For the text-containing cell, return its midpoint in (x, y) coordinate format. 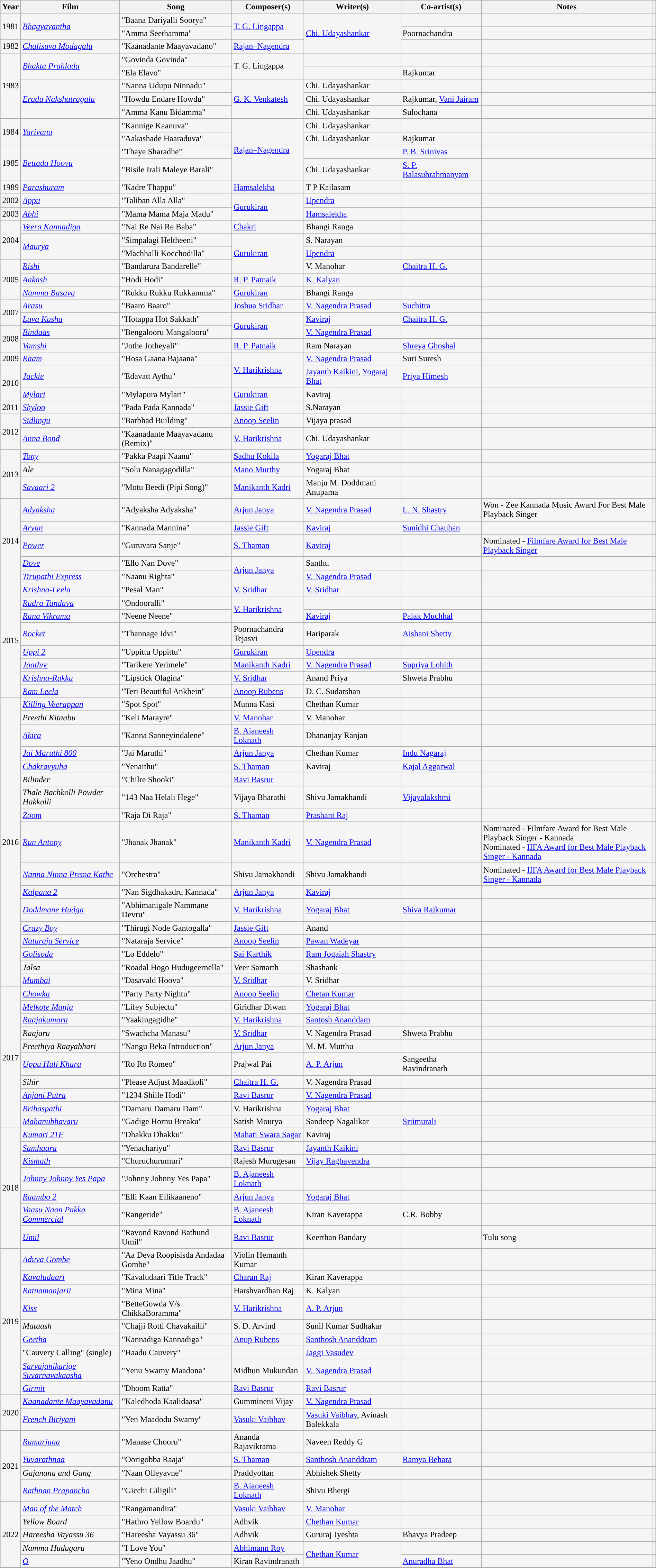
"Govinda Govinda" (176, 60)
Co-artist(s) (441, 7)
Satish Mourya (268, 1121)
Shivu Bhergi (352, 1490)
Bhakta Prahlada (70, 66)
Joshua Sridhar (268, 306)
Kaanadante Maayavadanu (70, 1401)
Nominated - Filmfare Award for Best Male Playback Singer (567, 545)
"Dasavald Hoova" (176, 981)
"Oorigobba Raaja" (176, 1460)
"Elli Kaan Ellikaaneno" (176, 1197)
"Machhalli Kocchodilla" (176, 253)
Arasu (70, 306)
Won - Zee Kannada Music Award For Best Male Playback Singer (567, 510)
"Aakashade Haaraduva" (176, 138)
"Ello Nan Dove" (176, 563)
"Roadal Hogo Hudugeernella" (176, 967)
Chowka (70, 994)
"Simpalagi Heltheeni" (176, 240)
Giridhar Diwan (268, 1007)
Veera Kannadiga (70, 227)
Sulochana (441, 112)
2012 (10, 432)
2021 (10, 1466)
Bindaas (70, 332)
Praddyottan (268, 1473)
1984 (10, 132)
Priya Himesh (441, 376)
"Kaanadante Maayavadano" (176, 46)
Naveen Reddy G (352, 1442)
"Ravond Ravond Bathund Umil" (176, 1237)
Mano Murthy (268, 470)
"Kaanadante Maayavadanu (Remix)" (176, 439)
2020 (10, 1412)
2010 (10, 383)
1981 (10, 27)
Lava Kusha (70, 319)
"Mama Mama Maja Madu" (176, 214)
Jai Maruthi 800 (70, 753)
2002 (10, 201)
Brihaspathi (70, 1108)
"Mina Mina" (176, 1291)
Anjani Putra (70, 1095)
"Hodi Hodi" (176, 280)
Uppu Huli Khara (70, 1064)
L. N. Shastry (441, 510)
1983 (10, 86)
Keerthan Bandary (352, 1237)
"Spot Spot" (176, 704)
Poornachandra Tejasvi (268, 634)
Adyaksha (70, 510)
Bilinder (70, 780)
Ram Jogaiah Shastry (352, 954)
Maurya (70, 247)
Jalsa (70, 967)
Chakri (268, 227)
Gururaj Jyeshta (352, 1535)
"Nataraja Service" (176, 941)
Mahati Swara Sagar (268, 1134)
Kiss (70, 1309)
Johnny Johnny Yes Papa (70, 1179)
Appu (70, 201)
"Hotappa Hot Sakkath" (176, 319)
Ratnamanjarii (70, 1291)
Gajanana and Gang (70, 1473)
Rajesh Murugesan (268, 1161)
P. B. Srinivas (441, 152)
G. K. Venkatesh (268, 99)
Nataraja Service (70, 941)
Tony (70, 456)
"Dhoom Ratta" (176, 1388)
Sihir (70, 1082)
2008 (10, 339)
"Keli Marayre" (176, 718)
Melkote Manja (70, 1007)
Vijay Raghavendra (352, 1161)
Kajal Aggarwal (441, 766)
"Yenachariyu" (176, 1148)
Yellow Board (70, 1522)
Tulu song (567, 1237)
Yuvarathnaa (70, 1460)
"Pada Pada Kannada" (176, 408)
Jaggi Vasudev (352, 1352)
Chetan Kumar (352, 994)
Samhaara (70, 1148)
Abhimann Roy (268, 1548)
"Yenaithu" (176, 766)
Supriya Lohith (441, 665)
Nominated - Filmfare Award for Best Male Playback Singer - Kannada Nominated - IIFA Award for Best Male Playback Singer - Kannada (567, 842)
Ale (70, 470)
2009 (10, 358)
2007 (10, 312)
2005 (10, 280)
Thale Bachkolli Powder Hakkolli (70, 797)
"Ondooralli" (176, 603)
"Haadu Cauvery" (176, 1352)
Santosh Ananddam (352, 1020)
Power (70, 545)
Yarivanu (70, 132)
"Nanna Udupu Ninnadu" (176, 86)
"Naanu Righta" (176, 576)
Crazy Boy (70, 928)
"Nangu Beka Introduction" (176, 1046)
Ananda Rajavikrama (268, 1442)
C.R. Bobby (441, 1214)
Prajwal Pai (268, 1064)
"Chajji Rotti Chavakailli" (176, 1326)
Gummineni Vijay (268, 1401)
Sadhu Kokila (268, 456)
Jayanth Kaikini, Yogaraj Bhat (352, 376)
"Tarikere Yerimele" (176, 665)
Tirupathi Express (70, 576)
"Naan Olleyavne" (176, 1473)
Mumbai (70, 981)
Doddmane Hudga (70, 910)
Geetha (70, 1339)
2013 (10, 474)
"Kanna Sanneyindalene" (176, 736)
2014 (10, 541)
"Kannige Kaanuva" (176, 125)
"Yaakingagidhe" (176, 1020)
Kavaludaari (70, 1277)
"Rukku Rukku Rukkamma" (176, 293)
Akira (70, 736)
"Thannage Idvi" (176, 634)
Aryan (70, 528)
"Ela Elavo" (176, 73)
Umil (70, 1237)
"Kaledhoda Kaalidaasa" (176, 1401)
"Hathro Yellow Boardu" (176, 1522)
Sidlingu (70, 421)
Vamshi (70, 345)
Bhavya Pradeep (441, 1535)
2003 (10, 214)
"Teri Beautiful Ankhein" (176, 691)
Bettada Hoovu (70, 163)
French Biriyani (70, 1419)
2017 (10, 1058)
Parashuram (70, 188)
"Cauvery Calling" (single) (70, 1352)
"Dhakku Dhakku" (176, 1134)
"Neene Neene" (176, 616)
"Kannada Mannina" (176, 528)
2018 (10, 1188)
"Thaye Sharadhe" (176, 152)
Veer Samarth (268, 967)
"BetteGowda V/s ChikkaBoramma" (176, 1309)
Run Antony (70, 842)
Anna Bond (70, 439)
Palak Muchhal (441, 616)
2016 (10, 842)
Raambo 2 (70, 1197)
"Johnny Johnny Yes Papa" (176, 1179)
S. P. Balasubrahmanyam (441, 170)
Shashank (352, 967)
"Howdu Endare Howdu" (176, 99)
Killing Veerappan (70, 704)
Film (70, 7)
Rudra Tandava (70, 603)
O (70, 1561)
S. D. Arvind (268, 1326)
M. M. Mutthu (352, 1046)
"Rangamandira" (176, 1508)
Suri Suresh (441, 358)
Ramya Behara (441, 1460)
Composer(s) (268, 7)
"Gadige Hornu Breaku" (176, 1121)
Namma Basava (70, 293)
Pawan Wadeyar (352, 941)
Aduva Gombe (70, 1259)
"Taliban Alla Alla" (176, 201)
"Orchestra" (176, 874)
Chakravyuha (70, 766)
Nanna Ninna Prema Kathe (70, 874)
Chalisuva Modagalu (70, 46)
Bhagyavantha (70, 27)
Eradu Nakshatragalu (70, 99)
Sai Karthik (268, 954)
"Ro Ro Romeo" (176, 1064)
"Solu Nanagagodilla" (176, 470)
"Raja Di Raja" (176, 815)
Ramarjuna (70, 1442)
Jaathre (70, 665)
Aishani Shetty (441, 634)
Writer(s) (352, 7)
Rishi (70, 266)
Vasuki Vaibhav, Avinash Balekkala (352, 1419)
"Uppittu Uppittu" (176, 651)
"Rangeride" (176, 1214)
Sunidhi Chauhan (441, 528)
Dove (70, 563)
Jackie (70, 376)
Prashant Raj (352, 815)
"Jai Maruthi" (176, 753)
"Baaro Baaro" (176, 306)
Nominated - IIFA Award for Best Male Playback Singer - Kannada (567, 874)
"Pesal Man" (176, 590)
Anoop Rubens (268, 691)
"Pakka Paapi Naanu" (176, 456)
"Lifey Subjectu" (176, 1007)
"Lipstick Olagina" (176, 678)
Rathnan Prapancha (70, 1490)
1985 (10, 163)
Shyloo (70, 408)
Raajaru (70, 1033)
"Bandarura Bandarelle" (176, 266)
"Yenu Swamy Maadona" (176, 1370)
Jayanth Kaikini (352, 1148)
Vaasu Naan Pakka Commercial (70, 1214)
T P Kailasam (352, 188)
Kalpana 2 (70, 892)
Indu Nagaraj (441, 753)
"Swachcha Manasu" (176, 1033)
Girmit (70, 1388)
"Barbhad Building" (176, 421)
Aakash (70, 280)
Anand (352, 928)
Sandeep Nagalikar (352, 1121)
Ram Leela (70, 691)
"I Love You" (176, 1548)
"Kadre Thappu" (176, 188)
"Yen Maadodu Swamy" (176, 1419)
"Hosa Gaana Bajaana" (176, 358)
Uppi 2 (70, 651)
Man of the Match (70, 1508)
Midhun Mukundan (268, 1370)
"Churuchurumuri" (176, 1161)
Suchitra (441, 306)
Preethi Kitaabu (70, 718)
2011 (10, 408)
Zoom (70, 815)
"Nan Sigdhakadru Kannada" (176, 892)
"Please Adjust Maadkoli" (176, 1082)
D. C. Sudarshan (352, 691)
"Adyaksha Adyaksha" (176, 510)
Munna Kasi (268, 704)
"Gicchi Giligili" (176, 1490)
Krishna-Leela (70, 590)
"Manase Chooru" (176, 1442)
Mahanubhavaru (70, 1121)
"Jothe Jotheyali" (176, 345)
Mataash (70, 1326)
Golisoda (70, 954)
Krishna-Rukku (70, 678)
"143 Naa Helali Hege" (176, 797)
"1234 Shille Hodi" (176, 1095)
"Lo Eddelo" (176, 954)
Violin Hemanth Kumar (268, 1259)
"Thirugi Node Gantogalla" (176, 928)
Kumari 21F (70, 1134)
"Guruvara Sanje" (176, 545)
"Edavatt Aythu" (176, 376)
Dhananjay Ranjan (352, 736)
Harshvardhan Raj (268, 1291)
Sarvajanikarige Suvarnavakaasha (70, 1370)
Abhishek Shetty (352, 1473)
"Jhanak Jhanak" (176, 842)
Santhu (352, 563)
Vijaya Bharathi (268, 797)
Vijaya prasad (352, 421)
S. Narayan (352, 240)
1989 (10, 188)
"Kannadiga Kannadiga" (176, 1339)
Hariparak (352, 634)
Raajakumara (70, 1020)
"Hareesha Vayassu 36" (176, 1535)
S.Narayan (352, 408)
Sriimurali (441, 1121)
"Motu Beedi (Pipi Song)" (176, 487)
Kismath (70, 1161)
Namma Hudugaru (70, 1548)
"Party Party Nightu" (176, 994)
Shreya Ghoshal (441, 345)
Hareesha Vayassu 36 (70, 1535)
Anuradha Bhat (441, 1561)
"Chilre Shooki" (176, 780)
Charan Raj (268, 1277)
Anand Priya (352, 678)
Kiran Ravindranath (268, 1561)
"Damaru Damaru Dam" (176, 1108)
Rana Vikrama (70, 616)
"Aa Deva Roopisisda Andadaa Gombe" (176, 1259)
1982 (10, 46)
2019 (10, 1322)
Rocket (70, 634)
Poornachandra (441, 33)
Sangeetha Ravindranath (441, 1064)
Savaari 2 (70, 487)
"Mylapura Mylari" (176, 394)
"Bisile Irali Maleye Barali" (176, 170)
Sunil Kumar Sudhakar (352, 1326)
Manju M. Doddmani Anupama (352, 487)
Abhi (70, 214)
Vijayalakshmi (441, 797)
"Amma Kanu Bidamma" (176, 112)
Notes (567, 7)
"Nai Re Nai Re Baba" (176, 227)
Mylari (70, 394)
Year (10, 7)
2022 (10, 1535)
Raam (70, 358)
"Amma Seethamma" (176, 33)
Ram Narayan (352, 345)
Shiva Rajkumar (441, 910)
2015 (10, 640)
"Yeno Ondhu Jaadhu" (176, 1561)
Anup Rubens (268, 1339)
Preethiya Raayabhari (70, 1046)
"Baana Dariyalli Soorya" (176, 20)
Rajkumar, Vani Jairam (441, 99)
Song (176, 7)
2004 (10, 240)
"Abhimanigale Nammane Devru" (176, 910)
"Bengalooru Mangalooru" (176, 332)
"Kavaludaari Title Track" (176, 1277)
